Pinpoint the cell where the given text exists, returning its [X, Y] midpoint coordinate. 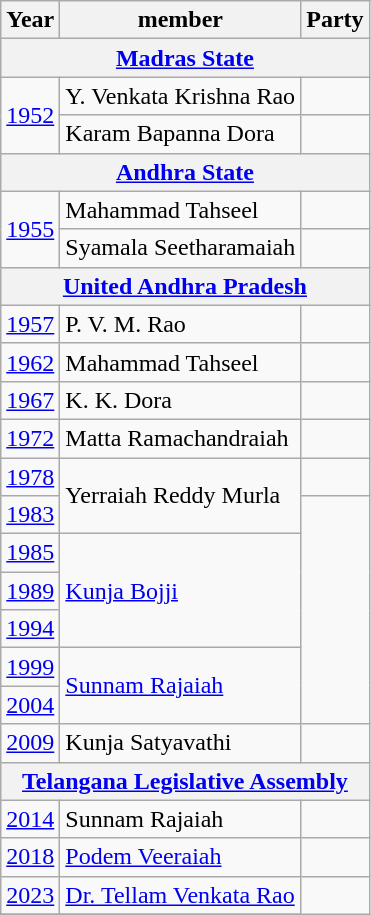
1955 [30, 229]
Madras State [185, 58]
Yerraiah Reddy Murla [180, 496]
2023 [30, 895]
1985 [30, 553]
2009 [30, 743]
1967 [30, 400]
Kunja Satyavathi [180, 743]
2014 [30, 819]
2004 [30, 705]
P. V. M. Rao [180, 324]
1957 [30, 324]
1972 [30, 438]
United Andhra Pradesh [185, 286]
1983 [30, 515]
2018 [30, 857]
member [180, 20]
1994 [30, 629]
Matta Ramachandraiah [180, 438]
Podem Veeraiah [180, 857]
1962 [30, 362]
1989 [30, 591]
1978 [30, 477]
Kunja Bojji [180, 591]
Year [30, 20]
Party [335, 20]
K. K. Dora [180, 400]
Y. Venkata Krishna Rao [180, 96]
Andhra State [185, 172]
Syamala Seetharamaiah [180, 248]
1952 [30, 115]
1999 [30, 667]
Dr. Tellam Venkata Rao [180, 895]
Karam Bapanna Dora [180, 134]
Telangana Legislative Assembly [185, 781]
